Locate the cell with the specified text and output its [x, y] center coordinate. 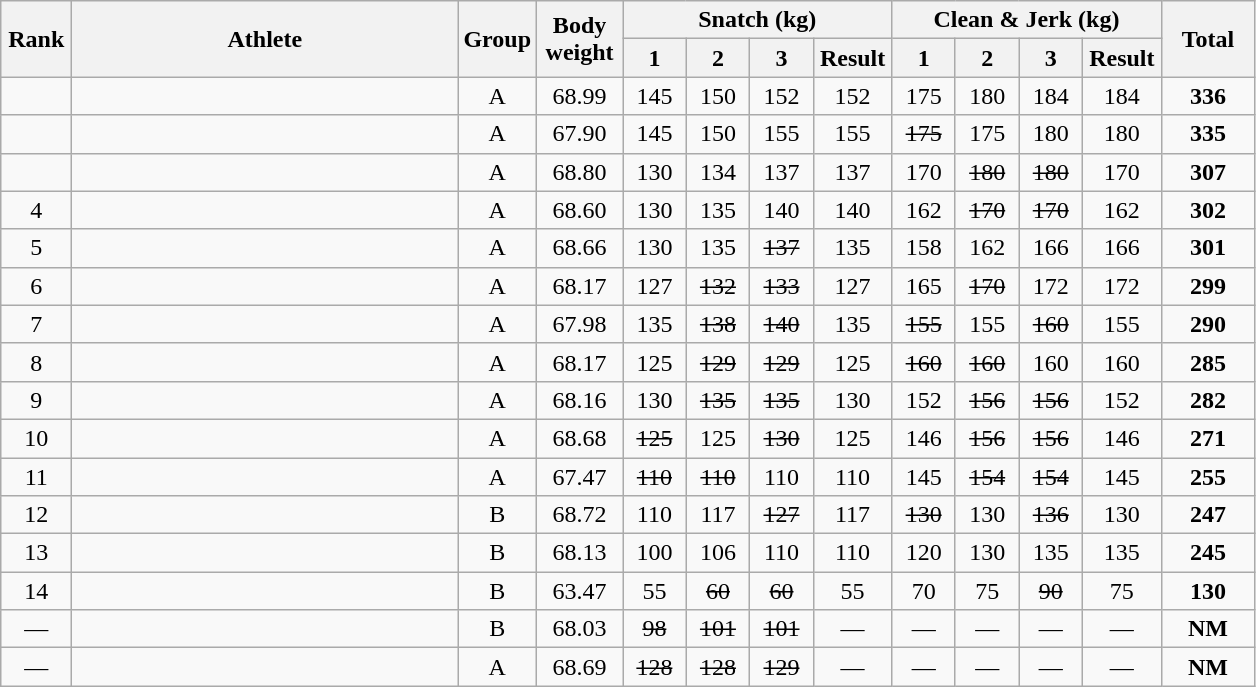
133 [782, 286]
13 [36, 553]
271 [1208, 438]
9 [36, 400]
14 [36, 591]
67.98 [580, 324]
63.47 [580, 591]
Snatch (kg) [758, 20]
98 [655, 629]
67.90 [580, 134]
68.72 [580, 515]
255 [1208, 477]
Body weight [580, 39]
8 [36, 362]
70 [924, 591]
Total [1208, 39]
Clean & Jerk (kg) [1026, 20]
90 [1051, 591]
106 [718, 553]
Group [498, 39]
335 [1208, 134]
10 [36, 438]
307 [1208, 172]
132 [718, 286]
302 [1208, 210]
68.13 [580, 553]
Rank [36, 39]
11 [36, 477]
301 [1208, 248]
68.80 [580, 172]
68.69 [580, 667]
12 [36, 515]
120 [924, 553]
247 [1208, 515]
5 [36, 248]
158 [924, 248]
282 [1208, 400]
136 [1051, 515]
165 [924, 286]
336 [1208, 96]
138 [718, 324]
134 [718, 172]
100 [655, 553]
299 [1208, 286]
7 [36, 324]
68.66 [580, 248]
68.16 [580, 400]
290 [1208, 324]
Athlete [265, 39]
67.47 [580, 477]
285 [1208, 362]
6 [36, 286]
68.68 [580, 438]
245 [1208, 553]
4 [36, 210]
68.03 [580, 629]
68.60 [580, 210]
68.99 [580, 96]
